Scan for the cell matching the given text and deliver its (x, y) coordinate at center. 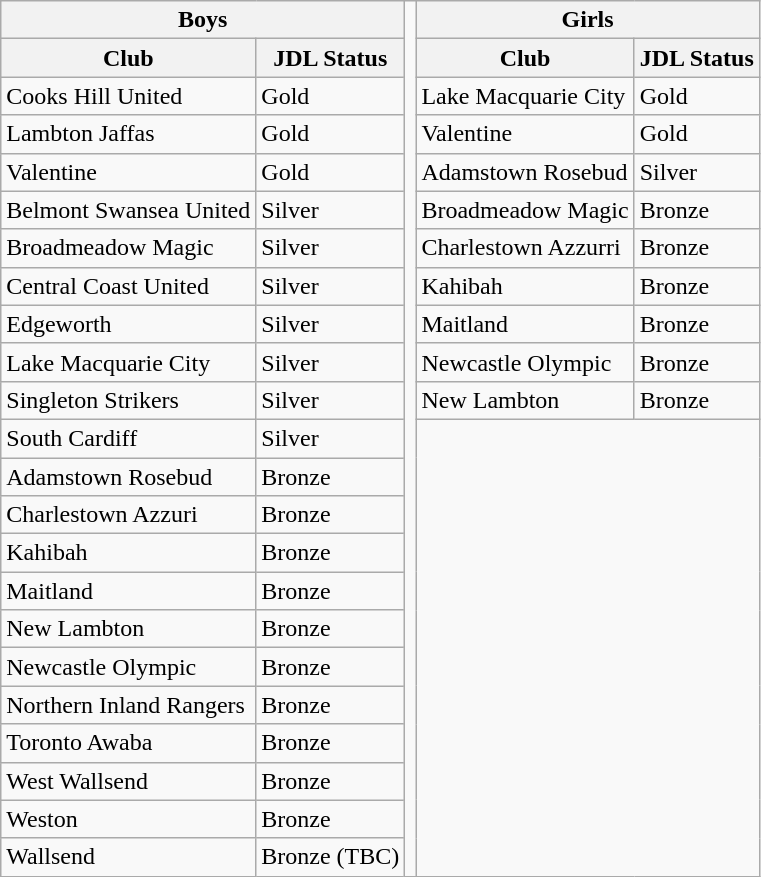
Boys (203, 20)
Edgeworth (128, 324)
Bronze (TBC) (330, 857)
Northern Inland Rangers (128, 705)
Lambton Jaffas (128, 134)
Charlestown Azzurri (525, 248)
Girls (588, 20)
Belmont Swansea United (128, 210)
Weston (128, 819)
Cooks Hill United (128, 96)
Charlestown Azzuri (128, 515)
Toronto Awaba (128, 743)
South Cardiff (128, 438)
Singleton Strikers (128, 400)
Wallsend (128, 857)
West Wallsend (128, 781)
Central Coast United (128, 286)
